Return the [x, y] coordinate for the center point of the cell that contains the specified text.  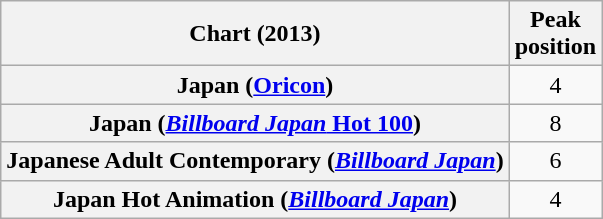
Japan (Billboard Japan Hot 100) [255, 123]
Japan (Oricon) [255, 85]
6 [555, 161]
Chart (2013) [255, 34]
Japanese Adult Contemporary (Billboard Japan) [255, 161]
Japan Hot Animation (Billboard Japan) [255, 199]
Peakposition [555, 34]
8 [555, 123]
